Provide the (x, y) coordinate of the cell's center where the given text is located.  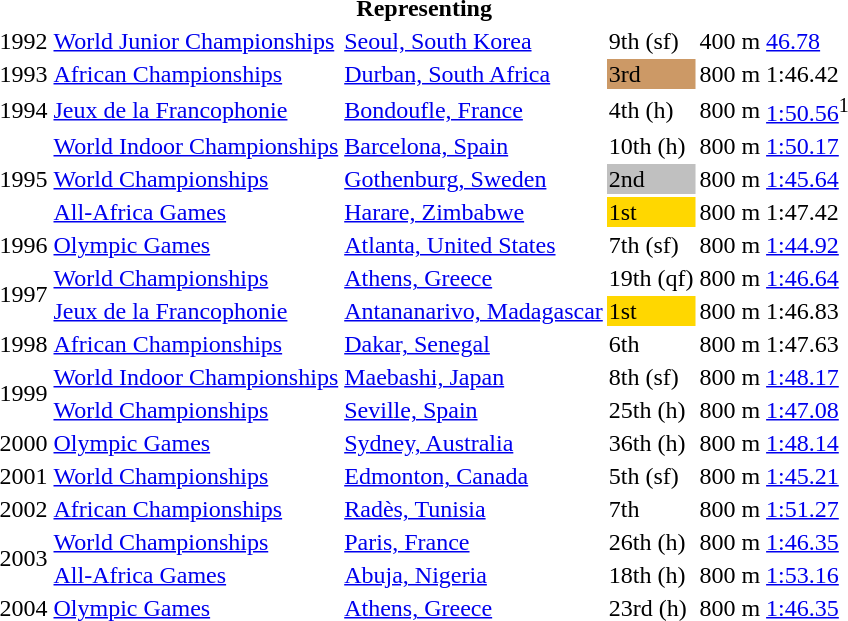
Edmonton, Canada (474, 476)
Seoul, South Korea (474, 41)
Barcelona, Spain (474, 146)
400 m (730, 41)
Paris, France (474, 542)
Sydney, Australia (474, 443)
Harare, Zimbabwe (474, 212)
7th (651, 509)
3rd (651, 74)
6th (651, 344)
19th (qf) (651, 278)
26th (h) (651, 542)
Athens, Greece (474, 278)
World Junior Championships (196, 41)
Bondoufle, France (474, 110)
Maebashi, Japan (474, 377)
Antananarivo, Madagascar (474, 311)
Durban, South Africa (474, 74)
Gothenburg, Sweden (474, 179)
10th (h) (651, 146)
7th (sf) (651, 245)
5th (sf) (651, 476)
4th (h) (651, 110)
Dakar, Senegal (474, 344)
2nd (651, 179)
36th (h) (651, 443)
Atlanta, United States (474, 245)
8th (sf) (651, 377)
Seville, Spain (474, 410)
Radès, Tunisia (474, 509)
18th (h) (651, 575)
9th (sf) (651, 41)
Abuja, Nigeria (474, 575)
25th (h) (651, 410)
